Provide the (x, y) coordinate of the cell's center where the given text is located.  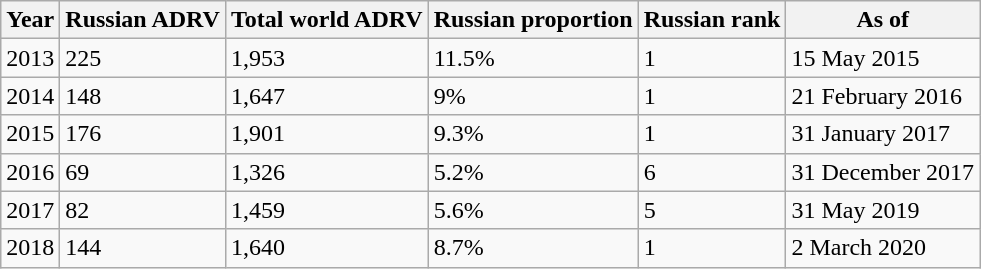
5.2% (533, 172)
144 (143, 248)
2014 (30, 96)
31 May 2019 (883, 210)
2016 (30, 172)
2013 (30, 58)
15 May 2015 (883, 58)
1,901 (326, 134)
21 February 2016 (883, 96)
176 (143, 134)
1,459 (326, 210)
2018 (30, 248)
6 (712, 172)
As of (883, 20)
9% (533, 96)
1,640 (326, 248)
82 (143, 210)
31 January 2017 (883, 134)
Year (30, 20)
31 December 2017 (883, 172)
1,953 (326, 58)
Total world ADRV (326, 20)
69 (143, 172)
Russian ADRV (143, 20)
1,326 (326, 172)
5.6% (533, 210)
Russian proportion (533, 20)
2017 (30, 210)
2 March 2020 (883, 248)
1,647 (326, 96)
148 (143, 96)
11.5% (533, 58)
8.7% (533, 248)
Russian rank (712, 20)
225 (143, 58)
2015 (30, 134)
5 (712, 210)
9.3% (533, 134)
